Output the (X, Y) coordinate of the center of the cell containing the given text.  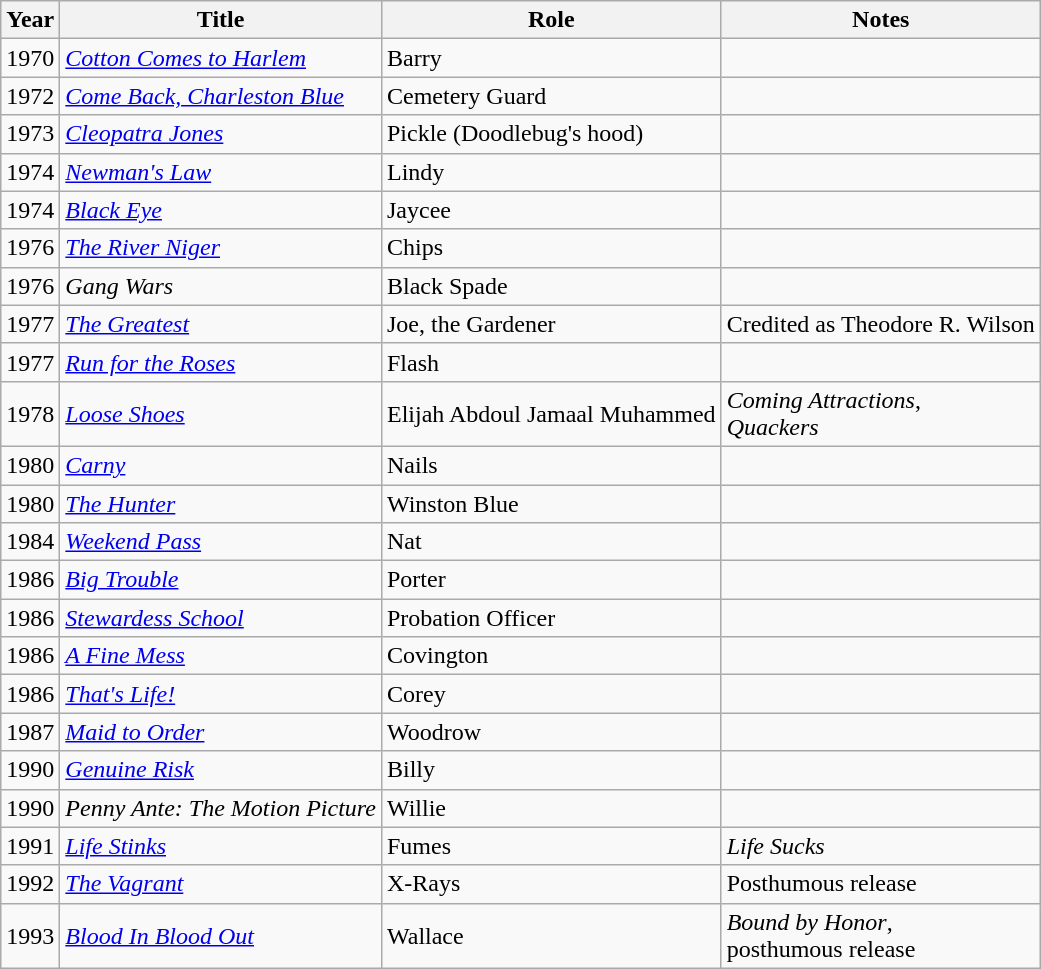
1984 (30, 542)
The Hunter (221, 503)
The River Niger (221, 248)
Carny (221, 465)
Joe, the Gardener (551, 324)
Elijah Abdoul Jamaal Muhammed (551, 414)
Gang Wars (221, 286)
1992 (30, 884)
Fumes (551, 846)
Coming Attractions, Quackers (880, 414)
Billy (551, 770)
Role (551, 20)
Life Stinks (221, 846)
1972 (30, 96)
Notes (880, 20)
A Fine Mess (221, 656)
Covington (551, 656)
1993 (30, 936)
The Vagrant (221, 884)
Cleopatra Jones (221, 134)
Lindy (551, 172)
Loose Shoes (221, 414)
Winston Blue (551, 503)
Nat (551, 542)
1991 (30, 846)
Genuine Risk (221, 770)
1970 (30, 58)
Come Back, Charleston Blue (221, 96)
Flash (551, 362)
Penny Ante: The Motion Picture (221, 808)
Big Trouble (221, 580)
Bound by Honor,posthumous release (880, 936)
1987 (30, 732)
The Greatest (221, 324)
Chips (551, 248)
Blood In Blood Out (221, 936)
Willie (551, 808)
Wallace (551, 936)
Barry (551, 58)
Cemetery Guard (551, 96)
Run for the Roses (221, 362)
That's Life! (221, 694)
Pickle (Doodlebug's hood) (551, 134)
Cotton Comes to Harlem (221, 58)
Corey (551, 694)
Posthumous release (880, 884)
1978 (30, 414)
Black Spade (551, 286)
Nails (551, 465)
Weekend Pass (221, 542)
1973 (30, 134)
Porter (551, 580)
Jaycee (551, 210)
Maid to Order (221, 732)
Black Eye (221, 210)
Year (30, 20)
Probation Officer (551, 618)
Title (221, 20)
X-Rays (551, 884)
Credited as Theodore R. Wilson (880, 324)
Stewardess School (221, 618)
Life Sucks (880, 846)
Newman's Law (221, 172)
Woodrow (551, 732)
